Provide the (x, y) coordinate of the cell's center where the given text is located.  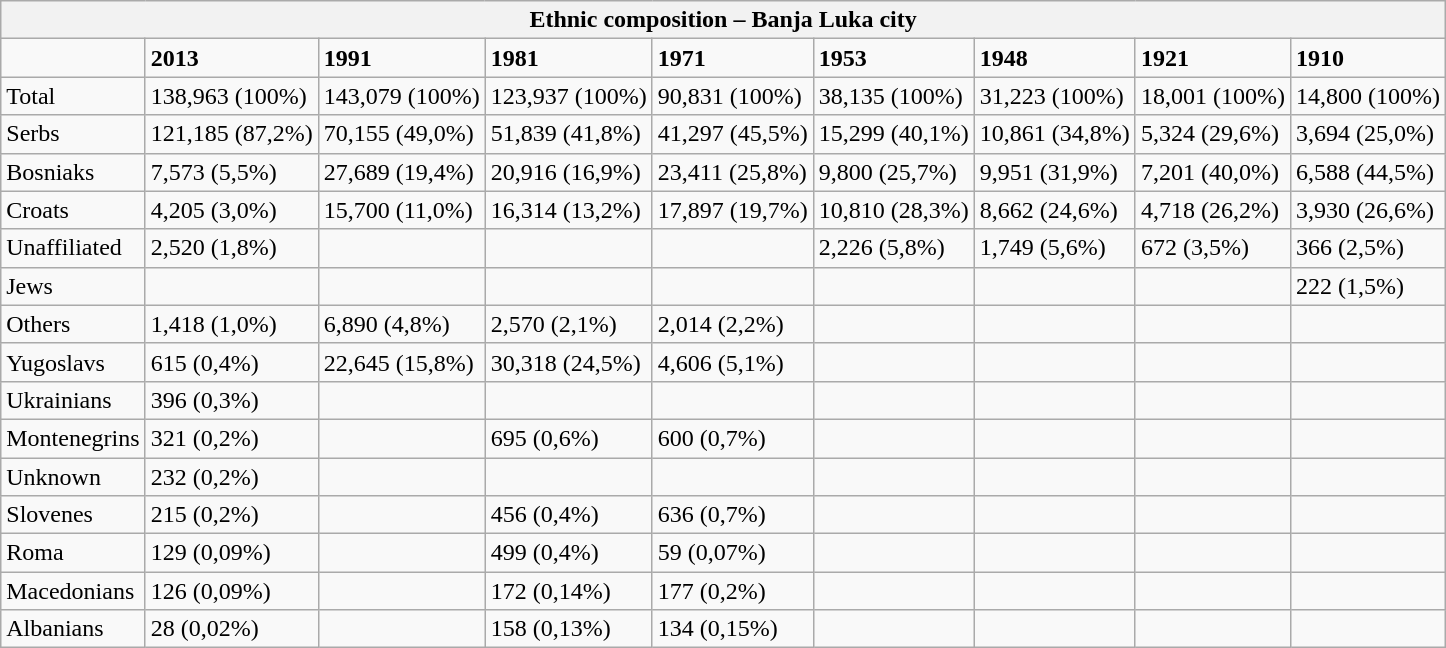
222 (1,5%) (1368, 286)
499 (0,4%) (568, 553)
51,839 (41,8%) (568, 134)
126 (0,09%) (232, 591)
17,897 (19,7%) (732, 210)
Macedonians (73, 591)
4,718 (26,2%) (1212, 210)
6,588 (44,5%) (1368, 172)
396 (0,3%) (232, 400)
4,606 (5,1%) (732, 362)
3,930 (26,6%) (1368, 210)
15,700 (11,0%) (402, 210)
8,662 (24,6%) (1054, 210)
Yugoslavs (73, 362)
4,205 (3,0%) (232, 210)
321 (0,2%) (232, 438)
30,318 (24,5%) (568, 362)
215 (0,2%) (232, 515)
138,963 (100%) (232, 96)
59 (0,07%) (732, 553)
7,573 (5,5%) (232, 172)
Montenegrins (73, 438)
123,937 (100%) (568, 96)
172 (0,14%) (568, 591)
Ukrainians (73, 400)
158 (0,13%) (568, 629)
121,185 (87,2%) (232, 134)
Albanians (73, 629)
20,916 (16,9%) (568, 172)
Jews (73, 286)
Ethnic composition – Banja Luka city (724, 20)
129 (0,09%) (232, 553)
2013 (232, 58)
Roma (73, 553)
1953 (894, 58)
16,314 (13,2%) (568, 210)
1948 (1054, 58)
14,800 (100%) (1368, 96)
18,001 (100%) (1212, 96)
1921 (1212, 58)
9,800 (25,7%) (894, 172)
Croats (73, 210)
456 (0,4%) (568, 515)
143,079 (100%) (402, 96)
366 (2,5%) (1368, 248)
22,645 (15,8%) (402, 362)
177 (0,2%) (732, 591)
5,324 (29,6%) (1212, 134)
134 (0,15%) (732, 629)
Total (73, 96)
1991 (402, 58)
1910 (1368, 58)
1971 (732, 58)
23,411 (25,8%) (732, 172)
2,520 (1,8%) (232, 248)
38,135 (100%) (894, 96)
2,570 (2,1%) (568, 324)
1,418 (1,0%) (232, 324)
695 (0,6%) (568, 438)
2,014 (2,2%) (732, 324)
3,694 (25,0%) (1368, 134)
Bosniaks (73, 172)
Unaffiliated (73, 248)
Others (73, 324)
15,299 (40,1%) (894, 134)
1981 (568, 58)
Serbs (73, 134)
70,155 (49,0%) (402, 134)
10,861 (34,8%) (1054, 134)
232 (0,2%) (232, 477)
636 (0,7%) (732, 515)
31,223 (100%) (1054, 96)
41,297 (45,5%) (732, 134)
10,810 (28,3%) (894, 210)
2,226 (5,8%) (894, 248)
27,689 (19,4%) (402, 172)
90,831 (100%) (732, 96)
6,890 (4,8%) (402, 324)
9,951 (31,9%) (1054, 172)
Slovenes (73, 515)
Unknown (73, 477)
600 (0,7%) (732, 438)
7,201 (40,0%) (1212, 172)
615 (0,4%) (232, 362)
1,749 (5,6%) (1054, 248)
28 (0,02%) (232, 629)
672 (3,5%) (1212, 248)
